For the text-containing cell, return its midpoint in [X, Y] coordinate format. 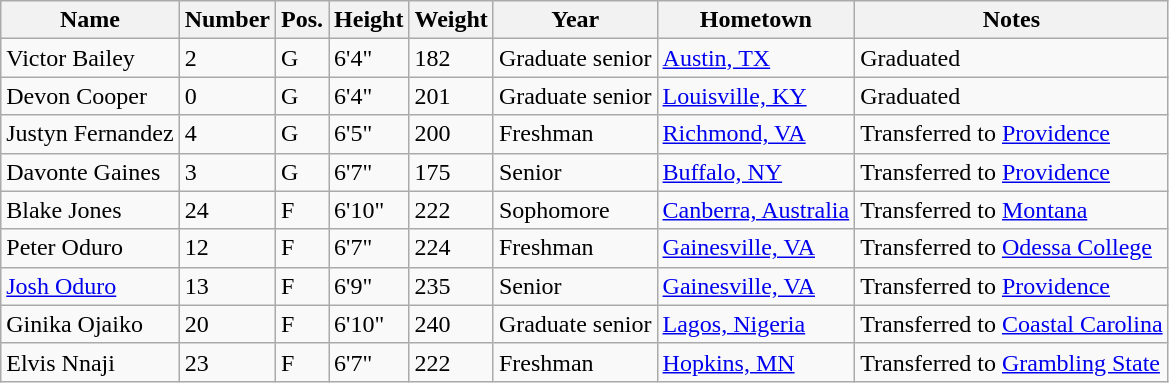
Davonte Gaines [90, 172]
Josh Oduro [90, 286]
Transferred to Odessa College [1012, 248]
Canberra, Australia [756, 210]
12 [227, 248]
Sophomore [575, 210]
Devon Cooper [90, 96]
13 [227, 286]
6'5" [369, 134]
175 [451, 172]
Transferred to Coastal Carolina [1012, 324]
Austin, TX [756, 58]
Louisville, KY [756, 96]
Ginika Ojaiko [90, 324]
23 [227, 362]
Number [227, 20]
Richmond, VA [756, 134]
20 [227, 324]
2 [227, 58]
Pos. [302, 20]
Transferred to Grambling State [1012, 362]
Transferred to Montana [1012, 210]
Hopkins, MN [756, 362]
235 [451, 286]
Victor Bailey [90, 58]
Name [90, 20]
4 [227, 134]
6'9" [369, 286]
0 [227, 96]
Elvis Nnaji [90, 362]
Buffalo, NY [756, 172]
Peter Oduro [90, 248]
200 [451, 134]
201 [451, 96]
Blake Jones [90, 210]
Height [369, 20]
Justyn Fernandez [90, 134]
Weight [451, 20]
24 [227, 210]
3 [227, 172]
224 [451, 248]
240 [451, 324]
Year [575, 20]
Notes [1012, 20]
Lagos, Nigeria [756, 324]
Hometown [756, 20]
182 [451, 58]
